For the text-containing cell, return its midpoint in (X, Y) coordinate format. 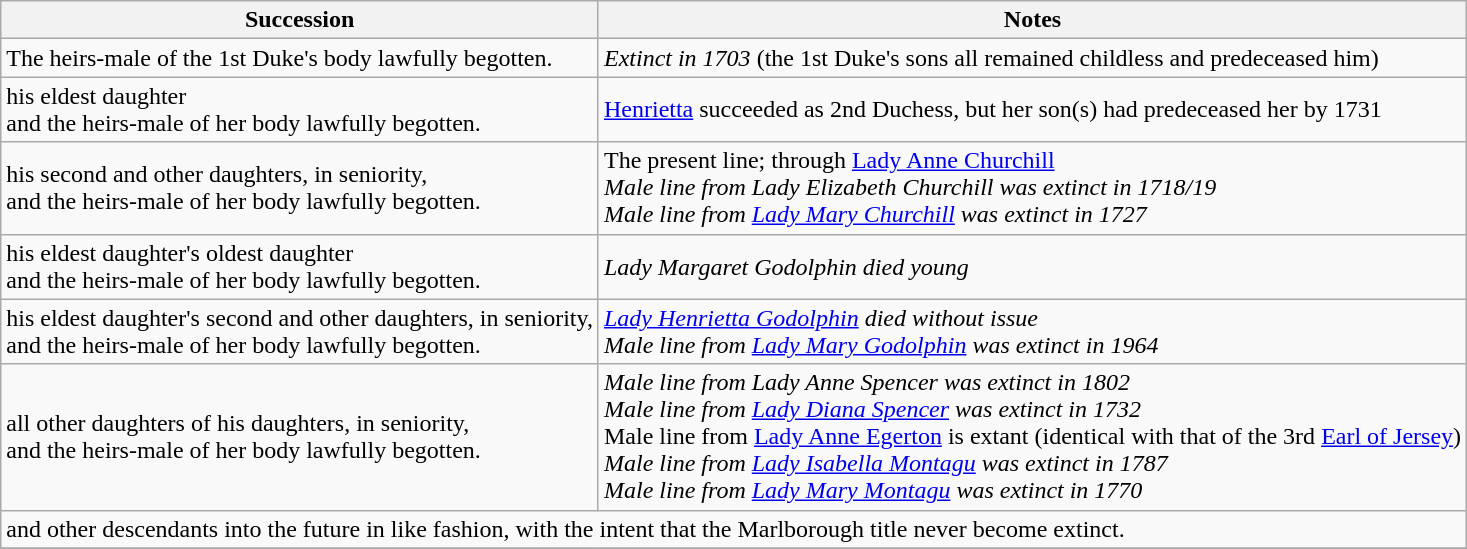
his second and other daughters, in seniority,and the heirs-male of her body lawfully begotten. (300, 188)
Succession (300, 20)
Lady Margaret Godolphin died young (1032, 266)
and other descendants into the future in like fashion, with the intent that the Marlborough title never become extinct. (734, 529)
Henrietta succeeded as 2nd Duchess, but her son(s) had predeceased her by 1731 (1032, 110)
his eldest daughterand the heirs-male of her body lawfully begotten. (300, 110)
his eldest daughter's second and other daughters, in seniority,and the heirs-male of her body lawfully begotten. (300, 332)
his eldest daughter's oldest daughterand the heirs-male of her body lawfully begotten. (300, 266)
Lady Henrietta Godolphin died without issueMale line from Lady Mary Godolphin was extinct in 1964 (1032, 332)
Notes (1032, 20)
Extinct in 1703 (the 1st Duke's sons all remained childless and predeceased him) (1032, 58)
The heirs-male of the 1st Duke's body lawfully begotten. (300, 58)
all other daughters of his daughters, in seniority,and the heirs-male of her body lawfully begotten. (300, 437)
